Extract the [X, Y] coordinate from the center of the cell holding the provided text.  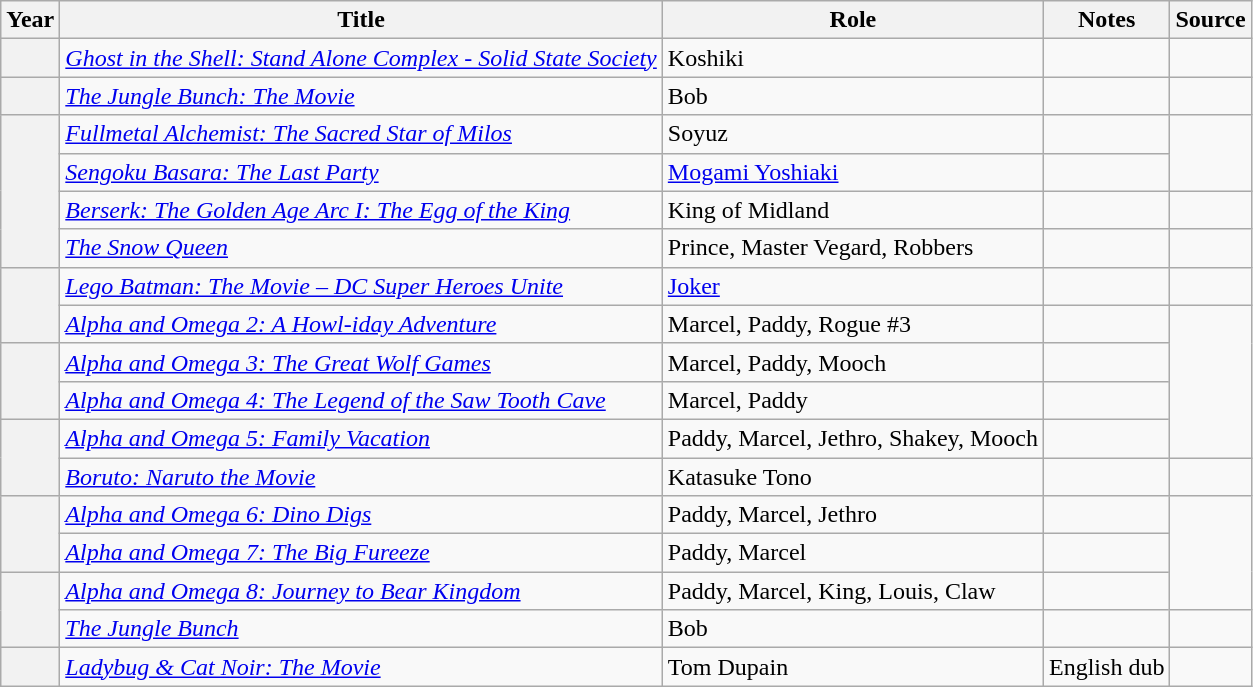
Fullmetal Alchemist: The Sacred Star of Milos [362, 134]
Marcel, Paddy [852, 400]
Sengoku Basara: The Last Party [362, 172]
Alpha and Omega 2: A Howl-iday Adventure [362, 324]
Joker [852, 286]
Soyuz [852, 134]
Title [362, 20]
Alpha and Omega 6: Dino Digs [362, 515]
Marcel, Paddy, Mooch [852, 362]
Paddy, Marcel, King, Louis, Claw [852, 591]
Prince, Master Vegard, Robbers [852, 248]
English dub [1107, 667]
Katasuke Tono [852, 477]
The Jungle Bunch: The Movie [362, 96]
Alpha and Omega 7: The Big Fureeze [362, 553]
Berserk: The Golden Age Arc I: The Egg of the King [362, 210]
Marcel, Paddy, Rogue #3 [852, 324]
King of Midland [852, 210]
Alpha and Omega 5: Family Vacation [362, 438]
Mogami Yoshiaki [852, 172]
Alpha and Omega 3: The Great Wolf Games [362, 362]
Source [1210, 20]
Paddy, Marcel, Jethro, Shakey, Mooch [852, 438]
Role [852, 20]
Alpha and Omega 8: Journey to Bear Kingdom [362, 591]
Boruto: Naruto the Movie [362, 477]
Ghost in the Shell: Stand Alone Complex - Solid State Society [362, 58]
Notes [1107, 20]
Paddy, Marcel, Jethro [852, 515]
Tom Dupain [852, 667]
Paddy, Marcel [852, 553]
Year [30, 20]
Ladybug & Cat Noir: The Movie [362, 667]
Lego Batman: The Movie – DC Super Heroes Unite [362, 286]
Alpha and Omega 4: The Legend of the Saw Tooth Cave [362, 400]
Koshiki [852, 58]
The Snow Queen [362, 248]
The Jungle Bunch [362, 629]
